From the cell containing the given text, extract its center point as [X, Y] coordinate. 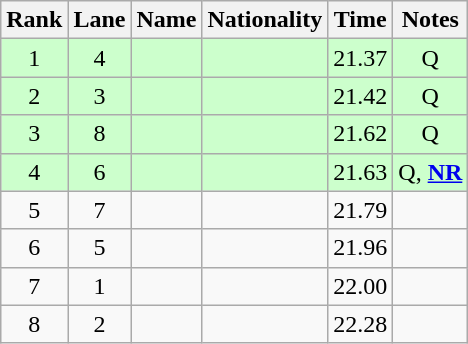
21.37 [360, 58]
Name [166, 20]
21.62 [360, 134]
22.00 [360, 286]
Nationality [265, 20]
Lane [100, 20]
22.28 [360, 324]
Notes [430, 20]
21.42 [360, 96]
Time [360, 20]
Q, NR [430, 172]
21.79 [360, 210]
21.63 [360, 172]
Rank [34, 20]
21.96 [360, 248]
